Locate the cell with the specified text and output its (x, y) center coordinate. 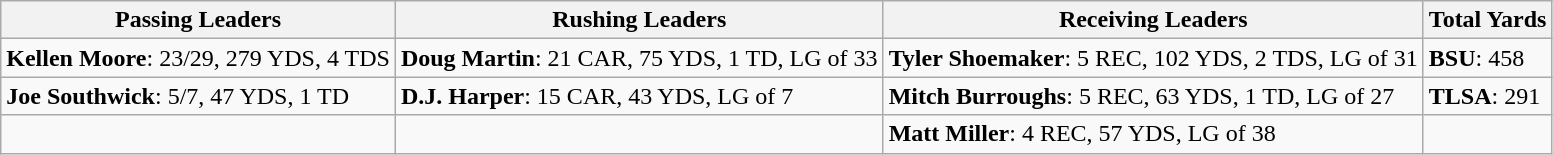
Receiving Leaders (1153, 20)
Tyler Shoemaker: 5 REC, 102 YDS, 2 TDS, LG of 31 (1153, 58)
Rushing Leaders (639, 20)
Mitch Burroughs: 5 REC, 63 YDS, 1 TD, LG of 27 (1153, 96)
Doug Martin: 21 CAR, 75 YDS, 1 TD, LG of 33 (639, 58)
D.J. Harper: 15 CAR, 43 YDS, LG of 7 (639, 96)
Total Yards (1488, 20)
BSU: 458 (1488, 58)
Kellen Moore: 23/29, 279 YDS, 4 TDS (198, 58)
Matt Miller: 4 REC, 57 YDS, LG of 38 (1153, 134)
TLSA: 291 (1488, 96)
Joe Southwick: 5/7, 47 YDS, 1 TD (198, 96)
Passing Leaders (198, 20)
